Scan for the cell matching the given text and deliver its [x, y] coordinate at center. 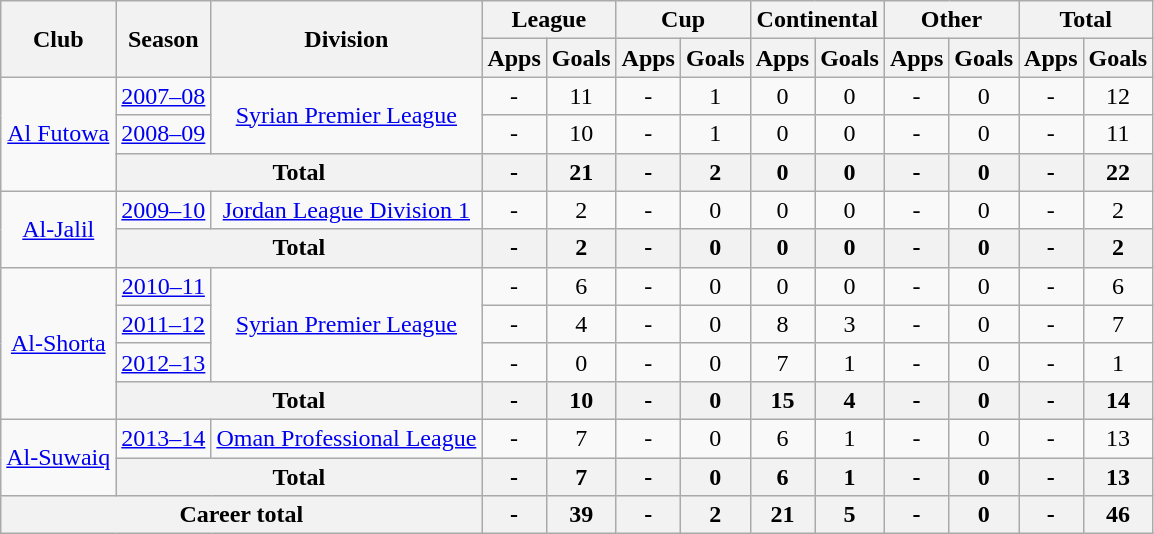
Al-Suwaiq [58, 457]
Oman Professional League [346, 438]
Division [346, 39]
Al-Jalil [58, 229]
5 [850, 515]
2011–12 [164, 324]
Career total [242, 515]
Jordan League Division 1 [346, 210]
3 [850, 324]
15 [782, 400]
8 [782, 324]
2008–09 [164, 134]
2007–08 [164, 96]
Continental [817, 20]
2010–11 [164, 286]
2009–10 [164, 210]
Club [58, 39]
Al-Shorta [58, 343]
League [549, 20]
14 [1118, 400]
Cup [683, 20]
2012–13 [164, 362]
46 [1118, 515]
39 [581, 515]
Al Futowa [58, 134]
12 [1118, 96]
2013–14 [164, 438]
Other [951, 20]
22 [1118, 172]
Season [164, 39]
